Detect which cell encompasses the target text, then output its (X, Y) center coordinate. 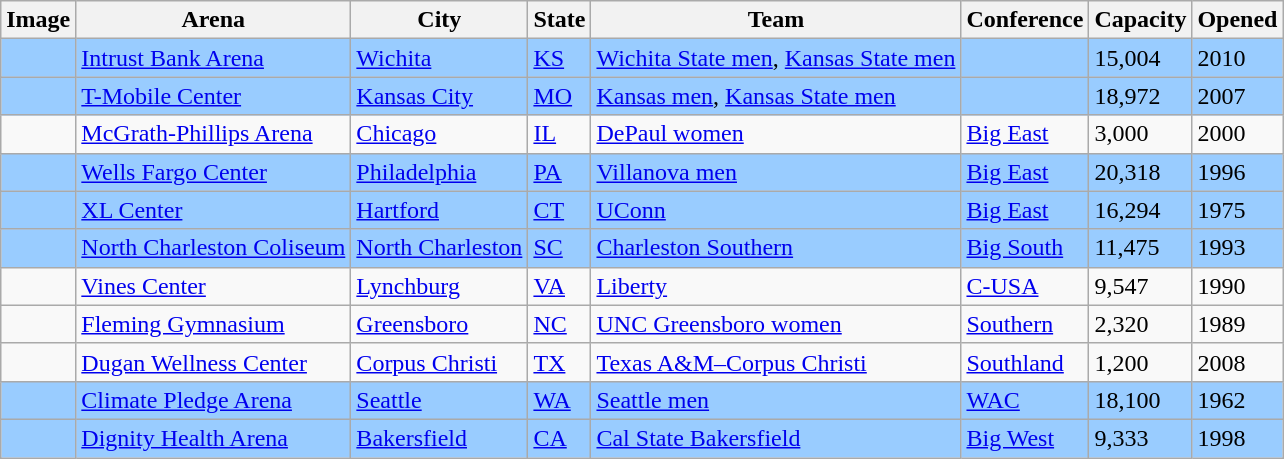
20,318 (1140, 172)
Hartford (440, 210)
1,200 (1140, 362)
Bakersfield (440, 438)
City (440, 20)
Wichita (440, 58)
Liberty (776, 286)
2000 (1238, 134)
1996 (1238, 172)
UNC Greensboro women (776, 324)
IL (560, 134)
Fleming Gymnasium (214, 324)
Villanova men (776, 172)
2010 (1238, 58)
Kansas men, Kansas State men (776, 96)
18,100 (1140, 400)
3,000 (1140, 134)
CT (560, 210)
State (560, 20)
Philadelphia (440, 172)
DePaul women (776, 134)
16,294 (1140, 210)
1989 (1238, 324)
Dugan Wellness Center (214, 362)
Team (776, 20)
North Charleston Coliseum (214, 248)
1990 (1238, 286)
VA (560, 286)
TX (560, 362)
CA (560, 438)
Lynchburg (440, 286)
1993 (1238, 248)
Climate Pledge Arena (214, 400)
9,547 (1140, 286)
1975 (1238, 210)
UConn (776, 210)
MO (560, 96)
Greensboro (440, 324)
Opened (1238, 20)
XL Center (214, 210)
WA (560, 400)
Seattle (440, 400)
Corpus Christi (440, 362)
Wichita State men, Kansas State men (776, 58)
Wells Fargo Center (214, 172)
Capacity (1140, 20)
2007 (1238, 96)
Cal State Bakersfield (776, 438)
T-Mobile Center (214, 96)
Conference (1025, 20)
2,320 (1140, 324)
WAC (1025, 400)
North Charleston (440, 248)
PA (560, 172)
9,333 (1140, 438)
NC (560, 324)
Kansas City (440, 96)
18,972 (1140, 96)
Vines Center (214, 286)
SC (560, 248)
Southland (1025, 362)
McGrath-Phillips Arena (214, 134)
Intrust Bank Arena (214, 58)
15,004 (1140, 58)
Big West (1025, 438)
1998 (1238, 438)
Texas A&M–Corpus Christi (776, 362)
KS (560, 58)
Chicago (440, 134)
2008 (1238, 362)
1962 (1238, 400)
Southern (1025, 324)
Seattle men (776, 400)
Image (38, 20)
Dignity Health Arena (214, 438)
Big South (1025, 248)
Arena (214, 20)
11,475 (1140, 248)
Charleston Southern (776, 248)
C-USA (1025, 286)
